Find where the given text appears and provide that cell's center as (X, Y) coordinate. 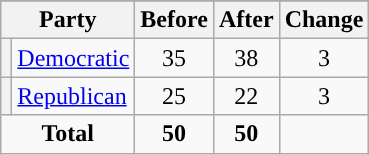
35 (174, 58)
Before (174, 20)
After (246, 20)
25 (174, 96)
Total (68, 134)
Democratic (74, 58)
38 (246, 58)
Change (324, 20)
Republican (74, 96)
Party (68, 20)
22 (246, 96)
